Find where the given text appears and provide that cell's center as (X, Y) coordinate. 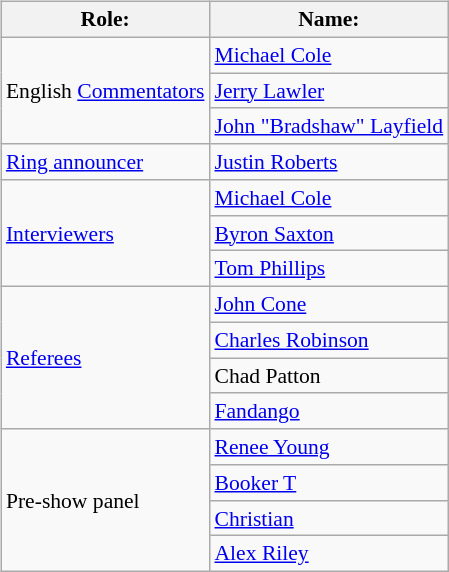
Jerry Lawler (328, 91)
Interviewers (106, 234)
John "Bradshaw" Layfield (328, 126)
English Commentators (106, 90)
John Cone (328, 305)
Chad Patton (328, 376)
Booker T (328, 483)
Charles Robinson (328, 340)
Byron Saxton (328, 233)
Christian (328, 518)
Alex Riley (328, 554)
Referees (106, 358)
Fandango (328, 411)
Renee Young (328, 447)
Justin Roberts (328, 162)
Pre-show panel (106, 500)
Tom Phillips (328, 269)
Ring announcer (106, 162)
Name: (328, 20)
Role: (106, 20)
